Provide the [x, y] coordinate of the cell's center where the given text is located.  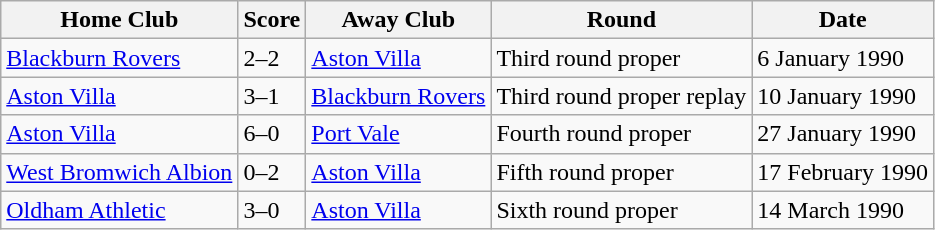
Away Club [398, 20]
Third round proper replay [622, 96]
Port Vale [398, 134]
Fourth round proper [622, 134]
6 January 1990 [843, 58]
Date [843, 20]
14 March 1990 [843, 210]
0–2 [272, 172]
Third round proper [622, 58]
3–1 [272, 96]
Oldham Athletic [120, 210]
Round [622, 20]
27 January 1990 [843, 134]
3–0 [272, 210]
Sixth round proper [622, 210]
2–2 [272, 58]
6–0 [272, 134]
Home Club [120, 20]
Score [272, 20]
West Bromwich Albion [120, 172]
17 February 1990 [843, 172]
Fifth round proper [622, 172]
10 January 1990 [843, 96]
